Determine the [X, Y] coordinate at the center of the cell enclosing the given text.  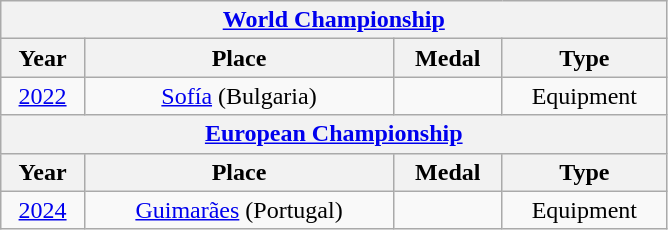
European Championship [334, 134]
World Championship [334, 20]
2022 [43, 96]
Guimarães (Portugal) [238, 210]
Sofía (Bulgaria) [238, 96]
2024 [43, 210]
